Return the [X, Y] coordinate for the center point of the cell that contains the specified text.  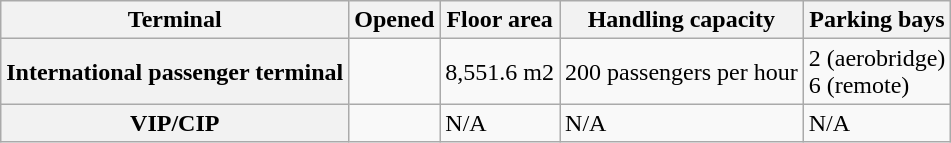
VIP/CIP [175, 123]
International passenger terminal [175, 72]
8,551.6 m2 [500, 72]
Floor area [500, 20]
Parking bays [877, 20]
Opened [394, 20]
Handling capacity [682, 20]
2 (aerobridge) 6 (remote) [877, 72]
Terminal [175, 20]
200 passengers per hour [682, 72]
